Locate the cell with the specified text and output its (X, Y) center coordinate. 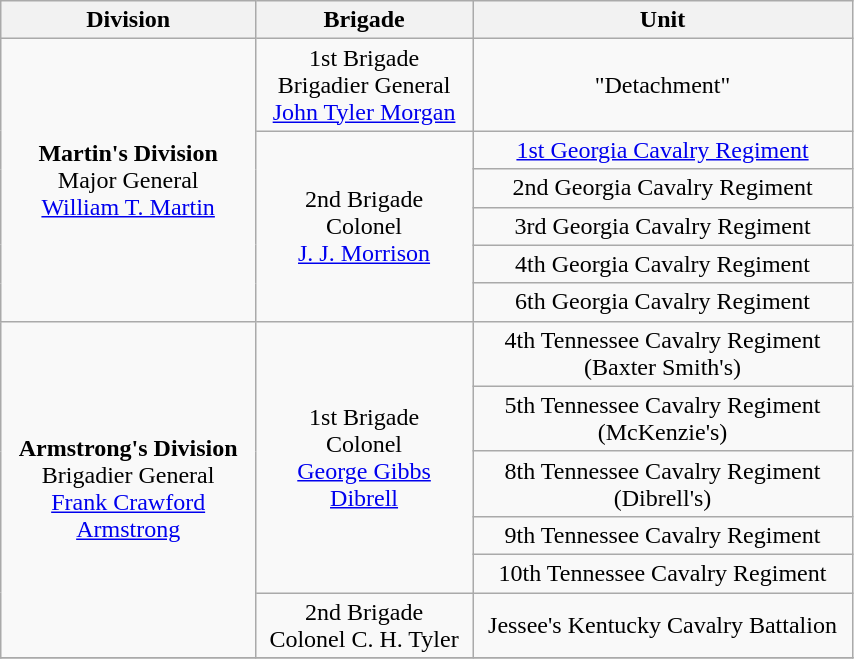
4th Georgia Cavalry Regiment (663, 264)
1st Georgia Cavalry Regiment (663, 150)
Martin's DivisionMajor GeneralWilliam T. Martin (128, 180)
Unit (663, 20)
Jessee's Kentucky Cavalry Battalion (663, 624)
9th Tennessee Cavalry Regiment (663, 535)
5th Tennessee Cavalry Regiment (McKenzie's) (663, 418)
8th Tennessee Cavalry Regiment (Dibrell's) (663, 484)
2nd Georgia Cavalry Regiment (663, 188)
2nd BrigadeColonel C. H. Tyler (364, 624)
Armstrong's DivisionBrigadier GeneralFrank Crawford Armstrong (128, 489)
4th Tennessee Cavalry Regiment (Baxter Smith's) (663, 354)
2nd BrigadeColonelJ. J. Morrison (364, 226)
6th Georgia Cavalry Regiment (663, 302)
Division (128, 20)
Brigade (364, 20)
10th Tennessee Cavalry Regiment (663, 573)
3rd Georgia Cavalry Regiment (663, 226)
1st BrigadeBrigadier GeneralJohn Tyler Morgan (364, 85)
1st BrigadeColonelGeorge Gibbs Dibrell (364, 456)
"Detachment" (663, 85)
